Provide the [X, Y] coordinate of the cell's center where the given text is located.  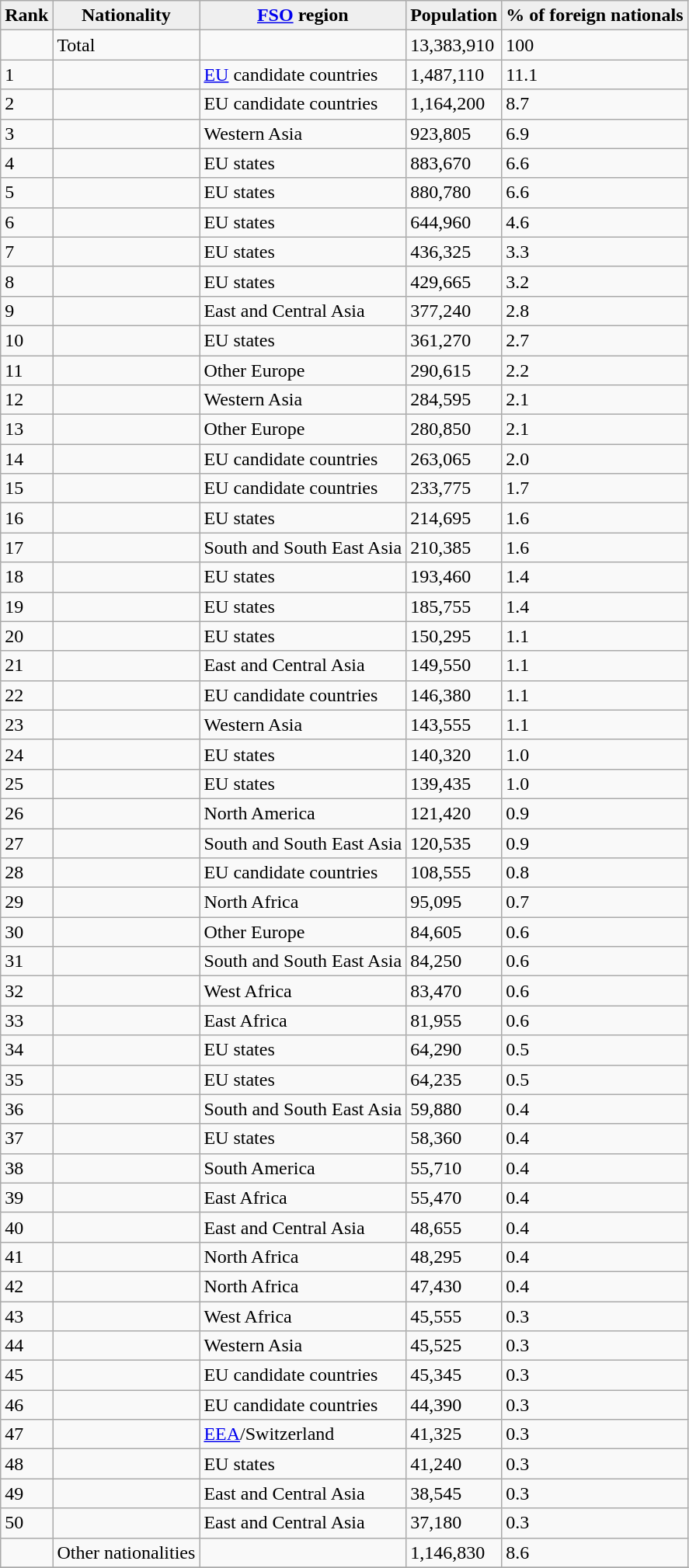
41 [26, 1257]
139,435 [454, 784]
18 [26, 577]
12 [26, 400]
193,460 [454, 577]
150,295 [454, 636]
644,960 [454, 222]
11.1 [595, 75]
23 [26, 725]
100 [595, 45]
2.2 [595, 370]
55,710 [454, 1168]
47,430 [454, 1286]
Rank [26, 16]
35 [26, 1080]
25 [26, 784]
27 [26, 843]
31 [26, 961]
13,383,910 [454, 45]
210,385 [454, 548]
13 [26, 429]
Other nationalities [126, 1552]
45,555 [454, 1316]
11 [26, 370]
1,487,110 [454, 75]
37 [26, 1139]
45,345 [454, 1375]
108,555 [454, 873]
436,325 [454, 252]
38,545 [454, 1493]
FSO region [303, 16]
6 [26, 222]
55,470 [454, 1198]
44 [26, 1346]
140,320 [454, 754]
19 [26, 607]
4 [26, 163]
7 [26, 252]
64,235 [454, 1080]
29 [26, 902]
0.7 [595, 902]
280,850 [454, 429]
26 [26, 813]
14 [26, 459]
2.7 [595, 340]
377,240 [454, 311]
8.6 [595, 1552]
20 [26, 636]
Total [126, 45]
59,880 [454, 1109]
3.3 [595, 252]
44,390 [454, 1405]
42 [26, 1286]
923,805 [454, 134]
429,665 [454, 281]
146,380 [454, 695]
6.9 [595, 134]
21 [26, 666]
45 [26, 1375]
1,164,200 [454, 104]
8 [26, 281]
290,615 [454, 370]
38 [26, 1168]
1.7 [595, 488]
32 [26, 991]
95,095 [454, 902]
1,146,830 [454, 1552]
49 [26, 1493]
2 [26, 104]
North America [303, 813]
EEA/Switzerland [303, 1434]
36 [26, 1109]
64,290 [454, 1050]
41,240 [454, 1464]
% of foreign nationals [595, 16]
0.8 [595, 873]
33 [26, 1020]
15 [26, 488]
37,180 [454, 1523]
58,360 [454, 1139]
883,670 [454, 163]
50 [26, 1523]
Population [454, 16]
3.2 [595, 281]
84,250 [454, 961]
8.7 [595, 104]
3 [26, 134]
Nationality [126, 16]
48,655 [454, 1227]
46 [26, 1405]
83,470 [454, 991]
185,755 [454, 607]
34 [26, 1050]
41,325 [454, 1434]
17 [26, 548]
9 [26, 311]
43 [26, 1316]
84,605 [454, 932]
5 [26, 193]
10 [26, 340]
28 [26, 873]
143,555 [454, 725]
47 [26, 1434]
1 [26, 75]
214,695 [454, 518]
48,295 [454, 1257]
284,595 [454, 400]
263,065 [454, 459]
81,955 [454, 1020]
45,525 [454, 1346]
2.8 [595, 311]
16 [26, 518]
4.6 [595, 222]
30 [26, 932]
149,550 [454, 666]
22 [26, 695]
24 [26, 754]
233,775 [454, 488]
40 [26, 1227]
48 [26, 1464]
39 [26, 1198]
361,270 [454, 340]
120,535 [454, 843]
880,780 [454, 193]
121,420 [454, 813]
2.0 [595, 459]
South America [303, 1168]
